Scan for the cell matching the given text and deliver its [x, y] coordinate at center. 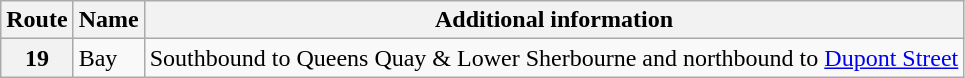
Route [37, 20]
Additional information [554, 20]
Name [108, 20]
Southbound to Queens Quay & Lower Sherbourne and northbound to Dupont Street [554, 58]
Bay [108, 58]
19 [37, 58]
